For the text-containing cell, return its midpoint in [x, y] coordinate format. 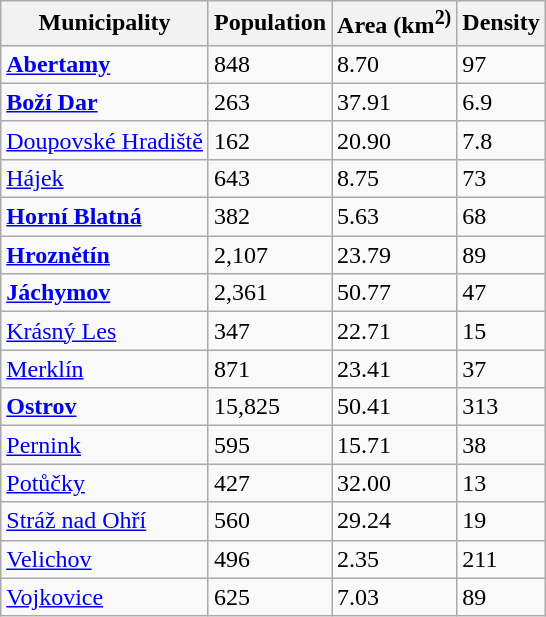
15,825 [270, 407]
5.63 [394, 217]
8.70 [394, 64]
Stráž nad Ohří [105, 521]
20.90 [394, 140]
Abertamy [105, 64]
97 [501, 64]
23.41 [394, 369]
560 [270, 521]
29.24 [394, 521]
2,361 [270, 293]
50.77 [394, 293]
162 [270, 140]
Hájek [105, 178]
871 [270, 369]
Ostrov [105, 407]
Density [501, 24]
Municipality [105, 24]
37 [501, 369]
8.75 [394, 178]
13 [501, 483]
595 [270, 445]
47 [501, 293]
263 [270, 102]
19 [501, 521]
Hroznětín [105, 255]
Potůčky [105, 483]
32.00 [394, 483]
Horní Blatná [105, 217]
Doupovské Hradiště [105, 140]
7.03 [394, 597]
68 [501, 217]
Vojkovice [105, 597]
Area (km2) [394, 24]
Krásný Les [105, 331]
Pernink [105, 445]
347 [270, 331]
382 [270, 217]
15.71 [394, 445]
6.9 [501, 102]
23.79 [394, 255]
2.35 [394, 559]
848 [270, 64]
Jáchymov [105, 293]
313 [501, 407]
496 [270, 559]
Velichov [105, 559]
37.91 [394, 102]
643 [270, 178]
625 [270, 597]
Population [270, 24]
22.71 [394, 331]
7.8 [501, 140]
15 [501, 331]
73 [501, 178]
211 [501, 559]
50.41 [394, 407]
Boží Dar [105, 102]
427 [270, 483]
38 [501, 445]
Merklín [105, 369]
2,107 [270, 255]
